Identify which cell holds the provided text, then report its (x, y) central coordinate. 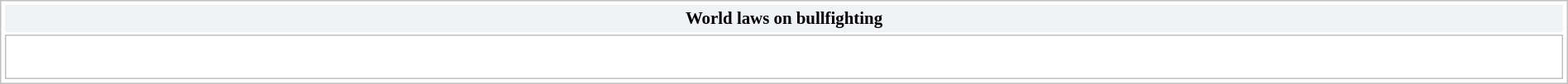
World laws on bullfighting (784, 18)
